Find where the given text appears and provide that cell's center as (x, y) coordinate. 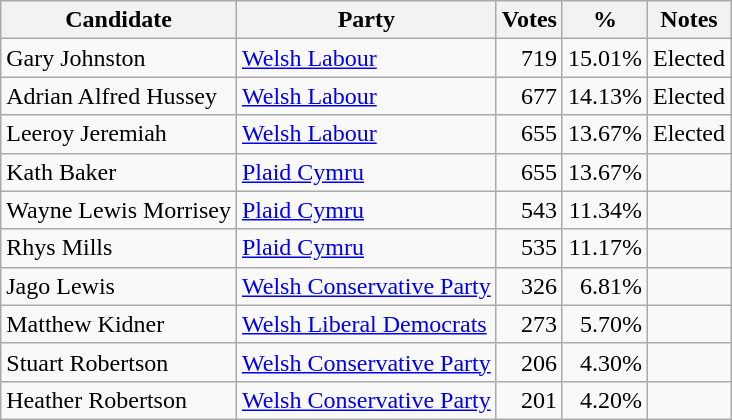
Rhys Mills (119, 248)
Jago Lewis (119, 286)
Heather Robertson (119, 400)
535 (529, 248)
Wayne Lewis Morrisey (119, 210)
% (604, 20)
273 (529, 324)
Candidate (119, 20)
Welsh Liberal Democrats (366, 324)
4.20% (604, 400)
206 (529, 362)
Leeroy Jeremiah (119, 134)
Stuart Robertson (119, 362)
4.30% (604, 362)
15.01% (604, 58)
14.13% (604, 96)
Gary Johnston (119, 58)
677 (529, 96)
11.17% (604, 248)
201 (529, 400)
5.70% (604, 324)
Party (366, 20)
11.34% (604, 210)
Votes (529, 20)
Adrian Alfred Hussey (119, 96)
Kath Baker (119, 172)
6.81% (604, 286)
Matthew Kidner (119, 324)
Notes (688, 20)
543 (529, 210)
326 (529, 286)
719 (529, 58)
